Detect which cell encompasses the target text, then output its [x, y] center coordinate. 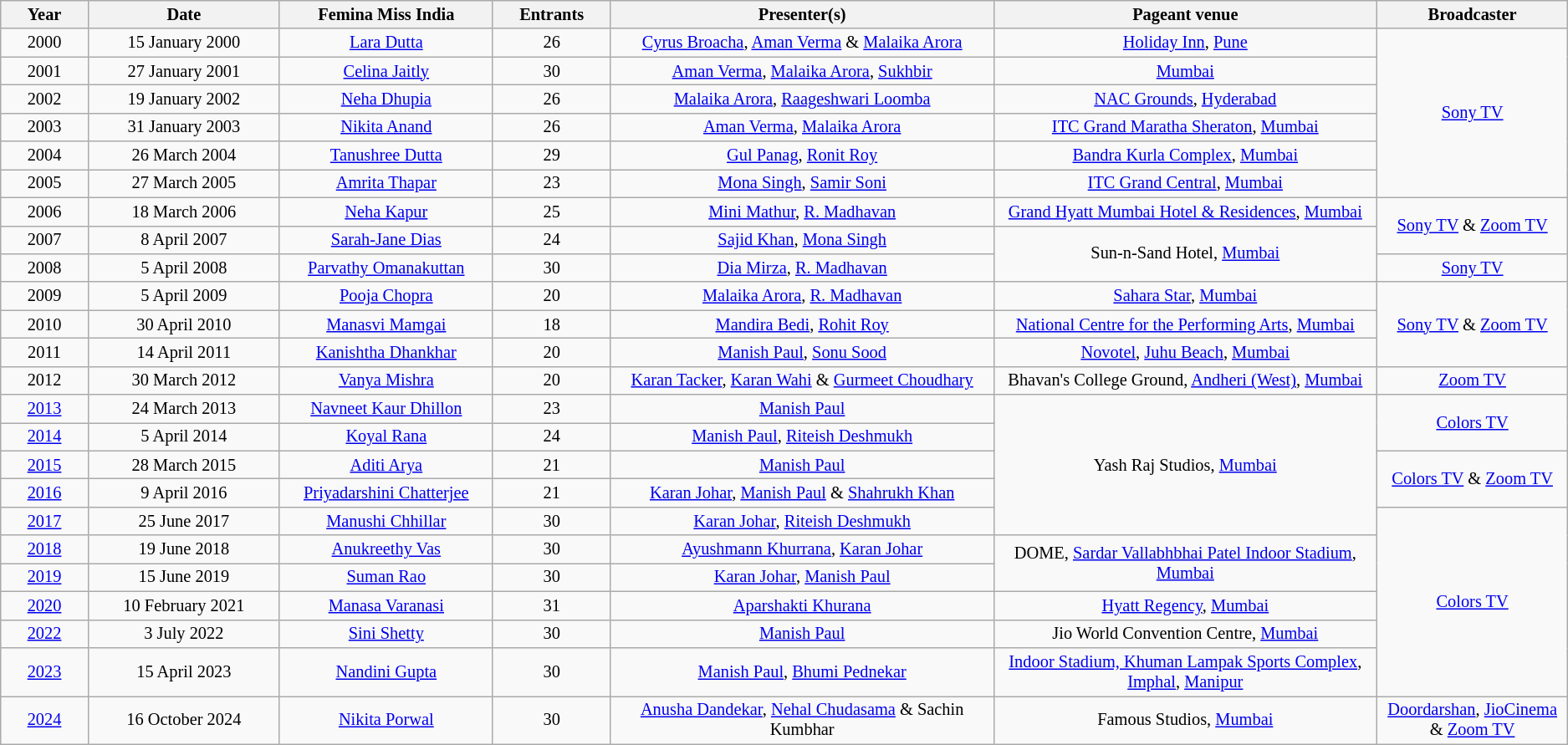
Vanya Mishra [386, 380]
Mini Mathur, R. Madhavan [802, 212]
Sarah-Jane Dias [386, 240]
2011 [45, 352]
19 January 2002 [184, 99]
27 March 2005 [184, 183]
25 June 2017 [184, 521]
NAC Grounds, Hyderabad [1185, 99]
Sahara Star, Mumbai [1185, 296]
Karan Tacker, Karan Wahi & Gurmeet Choudhary [802, 380]
25 [552, 212]
10 February 2021 [184, 605]
2001 [45, 71]
30 April 2010 [184, 324]
2009 [45, 296]
Year [45, 14]
Broadcaster [1472, 14]
Neha Kapur [386, 212]
2012 [45, 380]
5 April 2014 [184, 436]
Karan Johar, Manish Paul [802, 577]
Aditi Arya [386, 465]
19 June 2018 [184, 549]
ITC Grand Central, Mumbai [1185, 183]
2014 [45, 436]
Nikita Anand [386, 127]
Bhavan's College Ground, Andheri (West), Mumbai [1185, 380]
Manushi Chhillar [386, 521]
2024 [45, 720]
2007 [45, 240]
2020 [45, 605]
Pooja Chopra [386, 296]
Anusha Dandekar, Nehal Chudasama & Sachin Kumbhar [802, 720]
15 June 2019 [184, 577]
Grand Hyatt Mumbai Hotel & Residences, Mumbai [1185, 212]
2013 [45, 409]
9 April 2016 [184, 492]
Lara Dutta [386, 43]
15 January 2000 [184, 43]
Celina Jaitly [386, 71]
2022 [45, 634]
Tanushree Dutta [386, 156]
Pageant venue [1185, 14]
2002 [45, 99]
Dia Mirza, R. Madhavan [802, 268]
Famous Studios, Mumbai [1185, 720]
2018 [45, 549]
Suman Rao [386, 577]
Holiday Inn, Pune [1185, 43]
27 January 2001 [184, 71]
Cyrus Broacha, Aman Verma & Malaika Arora [802, 43]
Zoom TV [1472, 380]
Sajid Khan, Mona Singh [802, 240]
Mona Singh, Samir Soni [802, 183]
Karan Johar, Riteish Deshmukh [802, 521]
29 [552, 156]
2004 [45, 156]
Hyatt Regency, Mumbai [1185, 605]
Doordarshan, JioCinema & Zoom TV [1472, 720]
Navneet Kaur Dhillon [386, 409]
Neha Dhupia [386, 99]
30 March 2012 [184, 380]
2019 [45, 577]
3 July 2022 [184, 634]
2000 [45, 43]
Sun-n-Sand Hotel, Mumbai [1185, 254]
Mumbai [1185, 71]
Ayushmann Khurrana, Karan Johar [802, 549]
Kanishtha Dhankhar [386, 352]
2023 [45, 671]
Colors TV & Zoom TV [1472, 478]
2016 [45, 492]
15 April 2023 [184, 671]
Femina Miss India [386, 14]
Manish Paul, Sonu Sood [802, 352]
Amrita Thapar [386, 183]
2010 [45, 324]
Bandra Kurla Complex, Mumbai [1185, 156]
Manasa Varanasi [386, 605]
Sini Shetty [386, 634]
Aparshakti Khurana [802, 605]
Parvathy Omanakuttan [386, 268]
Malaika Arora, R. Madhavan [802, 296]
Nandini Gupta [386, 671]
Manasvi Mamgai [386, 324]
Entrants [552, 14]
Mandira Bedi, Rohit Roy [802, 324]
Koyal Rana [386, 436]
18 March 2006 [184, 212]
Yash Raj Studios, Mumbai [1185, 465]
31 [552, 605]
26 March 2004 [184, 156]
2006 [45, 212]
Karan Johar, Manish Paul & Shahrukh Khan [802, 492]
Presenter(s) [802, 14]
Novotel, Juhu Beach, Mumbai [1185, 352]
2003 [45, 127]
Indoor Stadium, Khuman Lampak Sports Complex, Imphal, Manipur [1185, 671]
8 April 2007 [184, 240]
2008 [45, 268]
5 April 2009 [184, 296]
National Centre for the Performing Arts, Mumbai [1185, 324]
2015 [45, 465]
Nikita Porwal [386, 720]
16 October 2024 [184, 720]
Anukreethy Vas [386, 549]
Jio World Convention Centre, Mumbai [1185, 634]
28 March 2015 [184, 465]
5 April 2008 [184, 268]
14 April 2011 [184, 352]
Malaika Arora, Raageshwari Loomba [802, 99]
Date [184, 14]
DOME, Sardar Vallabhbhai Patel Indoor Stadium, Mumbai [1185, 564]
Aman Verma, Malaika Arora [802, 127]
Manish Paul, Riteish Deshmukh [802, 436]
2017 [45, 521]
ITC Grand Maratha Sheraton, Mumbai [1185, 127]
Manish Paul, Bhumi Pednekar [802, 671]
18 [552, 324]
Gul Panag, Ronit Roy [802, 156]
2005 [45, 183]
31 January 2003 [184, 127]
Priyadarshini Chatterjee [386, 492]
Aman Verma, Malaika Arora, Sukhbir [802, 71]
24 March 2013 [184, 409]
